Scan for the cell matching the given text and deliver its (x, y) coordinate at center. 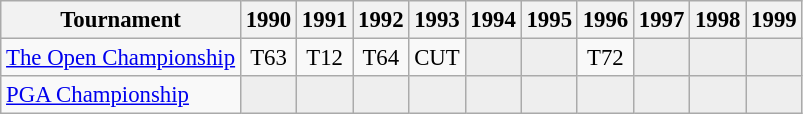
T63 (268, 58)
1992 (381, 20)
T12 (325, 58)
Tournament (121, 20)
CUT (437, 58)
The Open Championship (121, 58)
T72 (605, 58)
1996 (605, 20)
1990 (268, 20)
1998 (718, 20)
1997 (661, 20)
1994 (493, 20)
1993 (437, 20)
1999 (774, 20)
T64 (381, 58)
1991 (325, 20)
1995 (549, 20)
PGA Championship (121, 95)
